Pinpoint the cell where the given text exists, returning its [X, Y] midpoint coordinate. 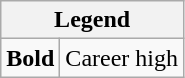
Legend [92, 20]
Bold [30, 58]
Career high [122, 58]
